Identify which cell holds the provided text, then report its (X, Y) central coordinate. 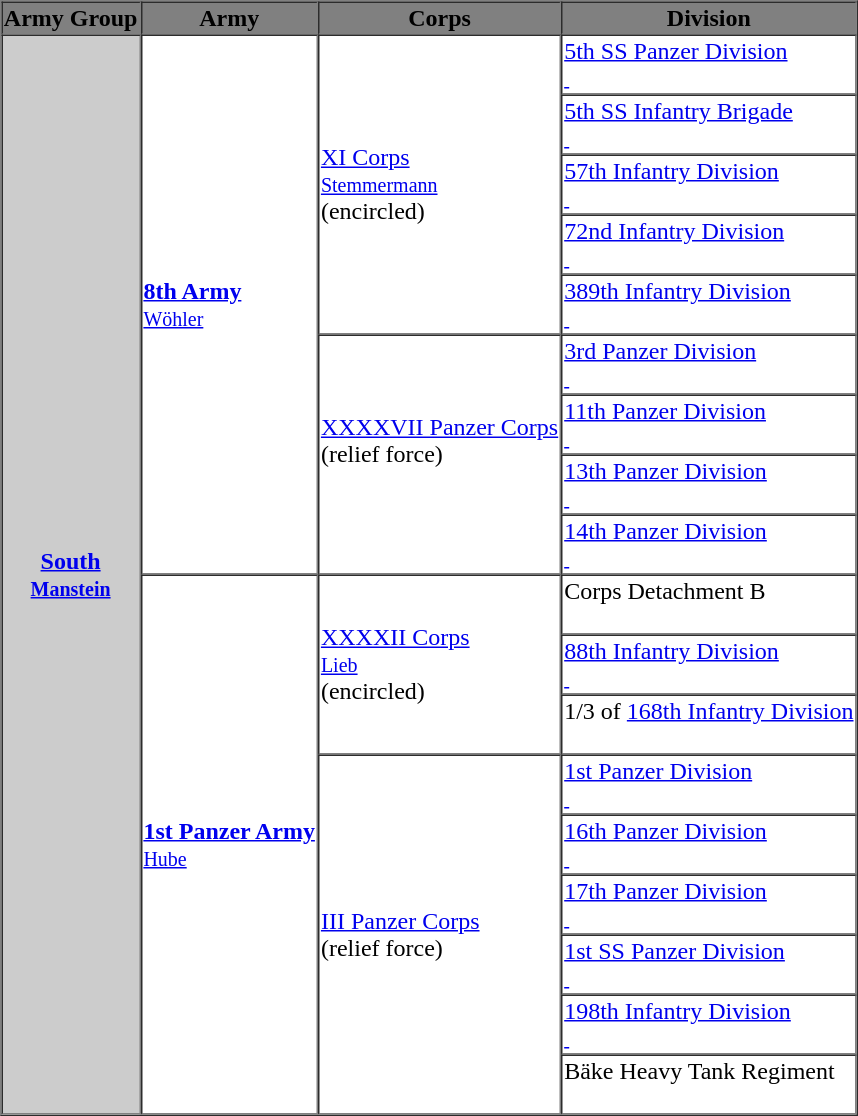
III Panzer Corps(relief force) (440, 934)
14th Panzer Division (708, 544)
XXXXII Corps Lieb (encircled) (440, 664)
57th Infantry Division (708, 184)
5th SS Panzer Division (708, 64)
Corps (440, 18)
Army Group (71, 18)
1st Panzer Division (708, 784)
XXXXVII Panzer Corps(relief force) (440, 454)
1st SS Panzer Division (708, 964)
13th Panzer Division (708, 484)
88th Infantry Division (708, 664)
5th SS Infantry Brigade (708, 124)
72nd Infantry Division (708, 244)
1/3 of 168th Infantry Division (708, 724)
Army (229, 18)
17th Panzer Division (708, 904)
389th Infantry Division (708, 304)
11th Panzer Division (708, 424)
8th ArmyWöhler (229, 304)
198th Infantry Division (708, 1024)
Corps Detachment B (708, 604)
Bäke Heavy Tank Regiment (708, 1084)
1st Panzer ArmyHube (229, 844)
Division (708, 18)
XI Corps Stemmermann (encircled) (440, 184)
16th Panzer Division (708, 844)
3rd Panzer Division (708, 364)
SouthManstein (71, 574)
